Identify which cell holds the provided text, then report its (x, y) central coordinate. 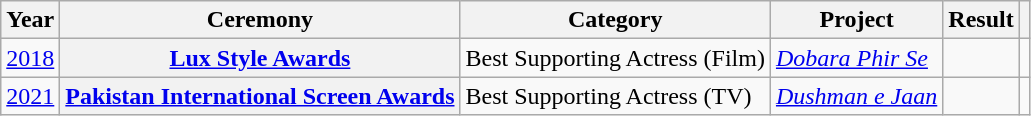
Result (981, 20)
Best Supporting Actress (TV) (615, 96)
Category (615, 20)
2018 (30, 58)
Best Supporting Actress (Film) (615, 58)
Project (856, 20)
Dushman e Jaan (856, 96)
Pakistan International Screen Awards (260, 96)
Dobara Phir Se (856, 58)
2021 (30, 96)
Lux Style Awards (260, 58)
Year (30, 20)
Ceremony (260, 20)
